Return (x, y) of the center of cell containing provided text 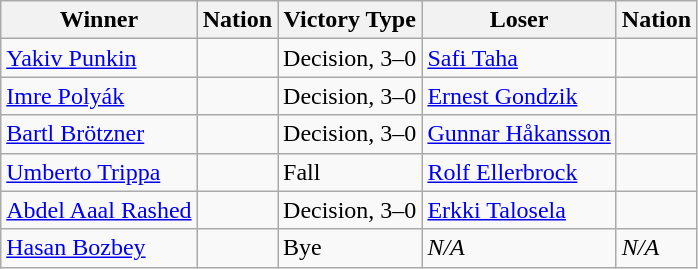
Victory Type (350, 20)
Imre Polyák (99, 96)
Bye (350, 248)
Erkki Talosela (519, 210)
Abdel Aaal Rashed (99, 210)
Fall (350, 172)
Ernest Gondzik (519, 96)
Yakiv Punkin (99, 58)
Winner (99, 20)
Bartl Brötzner (99, 134)
Umberto Trippa (99, 172)
Hasan Bozbey (99, 248)
Rolf Ellerbrock (519, 172)
Loser (519, 20)
Safi Taha (519, 58)
Gunnar Håkansson (519, 134)
